Find where the given text appears and provide that cell's center as [X, Y] coordinate. 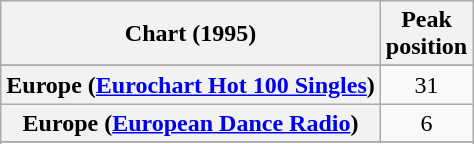
Peakposition [426, 34]
6 [426, 123]
Europe (Eurochart Hot 100 Singles) [191, 85]
31 [426, 85]
Chart (1995) [191, 34]
Europe (European Dance Radio) [191, 123]
